From the cell containing the given text, extract its center point as [x, y] coordinate. 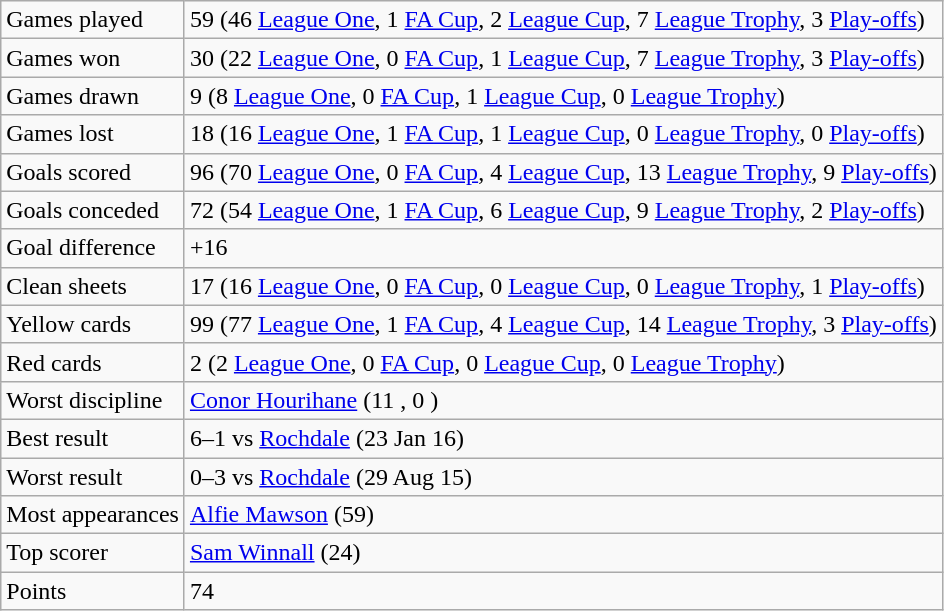
Alfie Mawson (59) [563, 515]
Clean sheets [93, 286]
9 (8 League One, 0 FA Cup, 1 League Cup, 0 League Trophy) [563, 96]
Most appearances [93, 515]
Sam Winnall (24) [563, 553]
Games played [93, 20]
Red cards [93, 362]
99 (77 League One, 1 FA Cup, 4 League Cup, 14 League Trophy, 3 Play-offs) [563, 324]
Worst discipline [93, 400]
Goals conceded [93, 210]
59 (46 League One, 1 FA Cup, 2 League Cup, 7 League Trophy, 3 Play-offs) [563, 20]
Best result [93, 438]
74 [563, 591]
Goals scored [93, 172]
Yellow cards [93, 324]
30 (22 League One, 0 FA Cup, 1 League Cup, 7 League Trophy, 3 Play-offs) [563, 58]
2 (2 League One, 0 FA Cup, 0 League Cup, 0 League Trophy) [563, 362]
96 (70 League One, 0 FA Cup, 4 League Cup, 13 League Trophy, 9 Play-offs) [563, 172]
17 (16 League One, 0 FA Cup, 0 League Cup, 0 League Trophy, 1 Play-offs) [563, 286]
Games lost [93, 134]
6–1 vs Rochdale (23 Jan 16) [563, 438]
Games drawn [93, 96]
Worst result [93, 477]
Top scorer [93, 553]
+16 [563, 248]
0–3 vs Rochdale (29 Aug 15) [563, 477]
18 (16 League One, 1 FA Cup, 1 League Cup, 0 League Trophy, 0 Play-offs) [563, 134]
Conor Hourihane (11 , 0 ) [563, 400]
Points [93, 591]
72 (54 League One, 1 FA Cup, 6 League Cup, 9 League Trophy, 2 Play-offs) [563, 210]
Goal difference [93, 248]
Games won [93, 58]
